Provide the [x, y] coordinate of the cell's center where the given text is located.  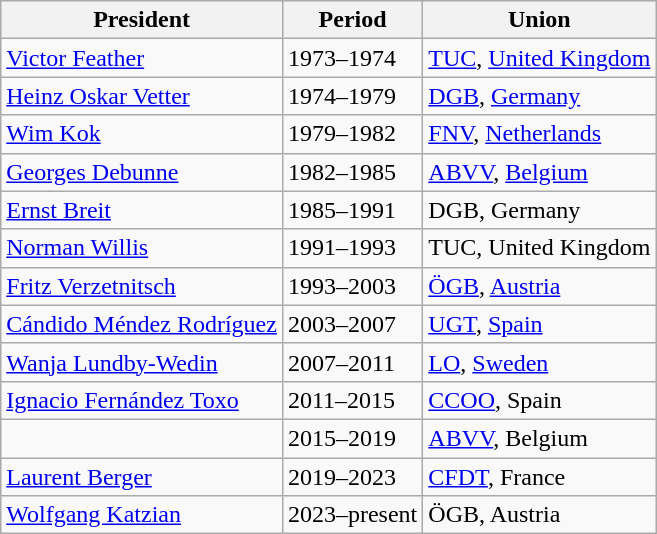
1985–1991 [352, 210]
Heinz Oskar Vetter [142, 96]
2023–present [352, 515]
Period [352, 20]
2003–2007 [352, 324]
Georges Debunne [142, 172]
2011–2015 [352, 400]
Wim Kok [142, 134]
1982–1985 [352, 172]
UGT, Spain [540, 324]
Norman Willis [142, 248]
Fritz Verzetnitsch [142, 286]
1974–1979 [352, 96]
Ignacio Fernández Toxo [142, 400]
Victor Feather [142, 58]
CFDT, France [540, 477]
CCOO, Spain [540, 400]
1993–2003 [352, 286]
Wolfgang Katzian [142, 515]
Union [540, 20]
2019–2023 [352, 477]
1973–1974 [352, 58]
Laurent Berger [142, 477]
FNV, Netherlands [540, 134]
LO, Sweden [540, 362]
2015–2019 [352, 438]
1991–1993 [352, 248]
1979–1982 [352, 134]
Cándido Méndez Rodríguez [142, 324]
President [142, 20]
Ernst Breit [142, 210]
Wanja Lundby-Wedin [142, 362]
2007–2011 [352, 362]
